From the cell containing the given text, extract its center point as (x, y) coordinate. 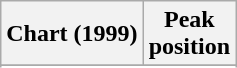
Peakposition (189, 34)
Chart (1999) (72, 34)
